Determine the [x, y] coordinate at the center of the cell enclosing the given text.  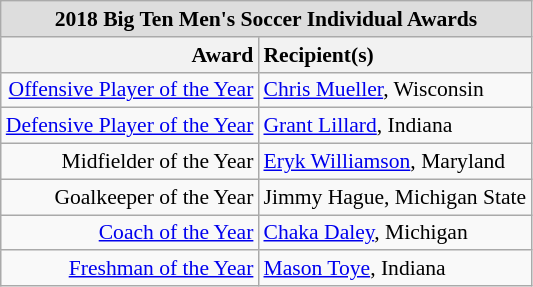
Award [130, 55]
Jimmy Hague, Michigan State [394, 197]
Coach of the Year [130, 233]
Grant Lillard, Indiana [394, 126]
Offensive Player of the Year [130, 90]
Chris Mueller, Wisconsin [394, 90]
Defensive Player of the Year [130, 126]
Recipient(s) [394, 55]
Eryk Williamson, Maryland [394, 162]
Mason Toye, Indiana [394, 269]
2018 Big Ten Men's Soccer Individual Awards [266, 19]
Chaka Daley, Michigan [394, 233]
Midfielder of the Year [130, 162]
Freshman of the Year [130, 269]
Goalkeeper of the Year [130, 197]
